Locate the cell with the specified text and output its (x, y) center coordinate. 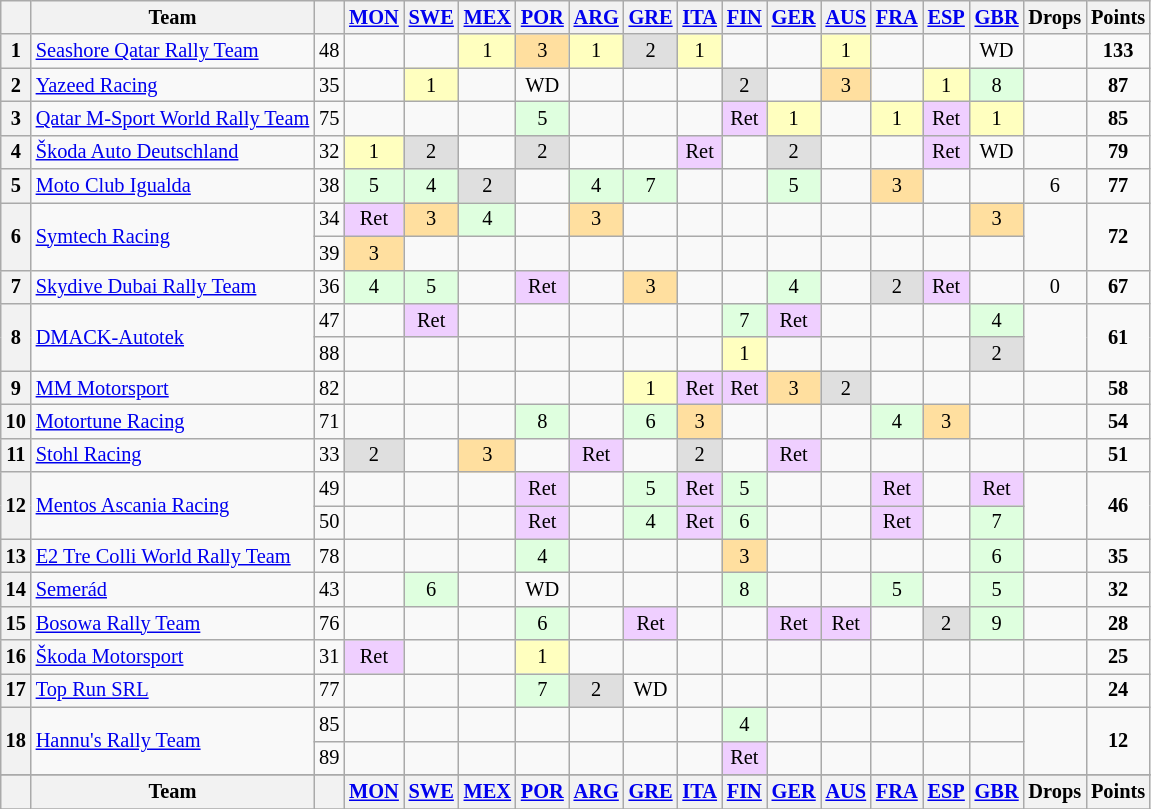
36 (329, 287)
17 (16, 690)
50 (329, 522)
Skydive Dubai Rally Team (172, 287)
Symtech Racing (172, 236)
31 (329, 657)
Hannu's Rally Team (172, 740)
Seashore Qatar Rally Team (172, 51)
78 (329, 556)
16 (16, 657)
87 (1118, 85)
Stohl Racing (172, 455)
Motortune Racing (172, 421)
48 (329, 51)
43 (329, 589)
38 (329, 186)
28 (1118, 623)
82 (329, 388)
11 (16, 455)
Yazeed Racing (172, 85)
58 (1118, 388)
E2 Tre Colli World Rally Team (172, 556)
47 (329, 320)
79 (1118, 152)
14 (16, 589)
10 (16, 421)
Moto Club Igualda (172, 186)
49 (329, 489)
24 (1118, 690)
34 (329, 219)
Škoda Motorsport (172, 657)
39 (329, 253)
18 (16, 740)
76 (329, 623)
Top Run SRL (172, 690)
51 (1118, 455)
54 (1118, 421)
25 (1118, 657)
Mentos Ascania Racing (172, 506)
89 (329, 758)
75 (329, 118)
71 (329, 421)
13 (16, 556)
67 (1118, 287)
46 (1118, 506)
15 (16, 623)
Škoda Auto Deutschland (172, 152)
MM Motorsport (172, 388)
Bosowa Rally Team (172, 623)
33 (329, 455)
0 (1056, 287)
72 (1118, 236)
61 (1118, 336)
Qatar M-Sport World Rally Team (172, 118)
DMACK-Autotek (172, 336)
133 (1118, 51)
88 (329, 354)
Semerád (172, 589)
